Determine the [X, Y] coordinate at the center of the cell enclosing the given text.  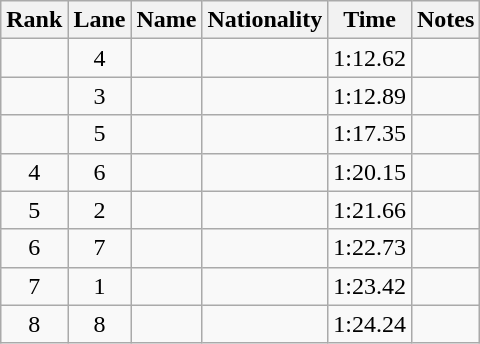
Time [370, 20]
Rank [34, 20]
Lane [100, 20]
1:17.35 [370, 134]
1:20.15 [370, 172]
1:23.42 [370, 286]
1:22.73 [370, 248]
2 [100, 210]
Nationality [265, 20]
1:24.24 [370, 324]
1 [100, 286]
Name [166, 20]
1:12.62 [370, 58]
1:21.66 [370, 210]
Notes [445, 20]
3 [100, 96]
1:12.89 [370, 96]
